Detect which cell encompasses the target text, then output its [x, y] center coordinate. 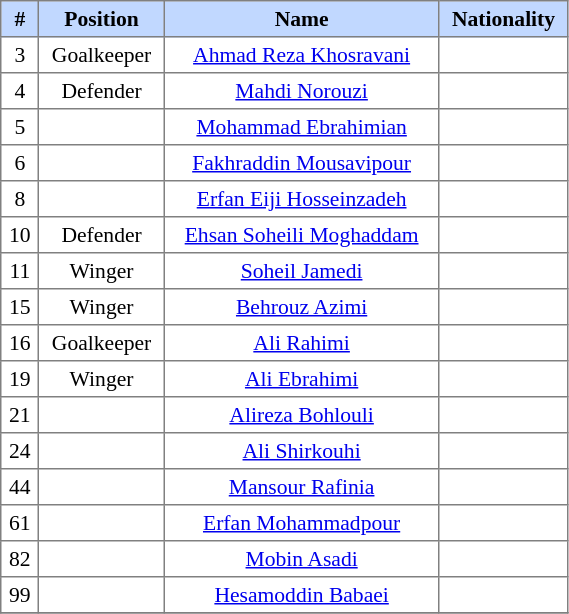
15 [20, 307]
Alireza Bohlouli [302, 415]
5 [20, 127]
10 [20, 235]
61 [20, 523]
44 [20, 487]
Erfan Eiji Hosseinzadeh [302, 199]
3 [20, 55]
Mohammad Ebrahimian [302, 127]
Nationality [504, 19]
Ahmad Reza Khosravani [302, 55]
4 [20, 91]
Hesamoddin Babaei [302, 595]
Name [302, 19]
24 [20, 451]
Ali Rahimi [302, 343]
99 [20, 595]
8 [20, 199]
Soheil Jamedi [302, 271]
Mansour Rafinia [302, 487]
Erfan Mohammadpour [302, 523]
Mobin Asadi [302, 559]
16 [20, 343]
11 [20, 271]
Position [102, 19]
Ehsan Soheili Moghaddam [302, 235]
19 [20, 379]
Ali Ebrahimi [302, 379]
82 [20, 559]
6 [20, 163]
Ali Shirkouhi [302, 451]
21 [20, 415]
# [20, 19]
Behrouz Azimi [302, 307]
Fakhraddin Mousavipour [302, 163]
Mahdi Norouzi [302, 91]
